Locate the cell with the specified text and output its [x, y] center coordinate. 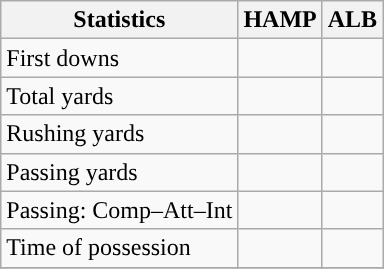
Statistics [120, 20]
First downs [120, 58]
Passing yards [120, 172]
ALB [352, 20]
Time of possession [120, 248]
HAMP [280, 20]
Passing: Comp–Att–Int [120, 210]
Rushing yards [120, 134]
Total yards [120, 96]
